Capture the cell that displays the provided text and extract its (x, y) central coordinate. 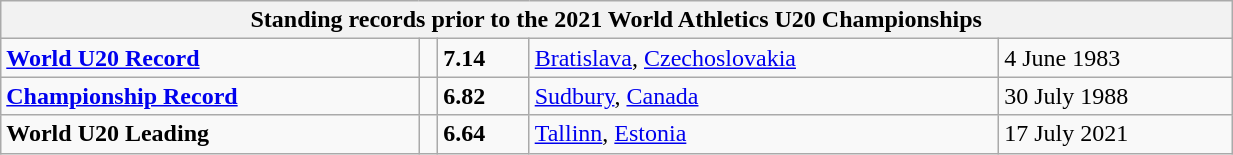
17 July 2021 (1116, 134)
Sudbury, Canada (764, 96)
World U20 Record (210, 58)
6.82 (484, 96)
Championship Record (210, 96)
30 July 1988 (1116, 96)
4 June 1983 (1116, 58)
6.64 (484, 134)
Standing records prior to the 2021 World Athletics U20 Championships (616, 20)
World U20 Leading (210, 134)
Tallinn, Estonia (764, 134)
7.14 (484, 58)
Bratislava, Czechoslovakia (764, 58)
